Detect which cell encompasses the target text, then output its (X, Y) center coordinate. 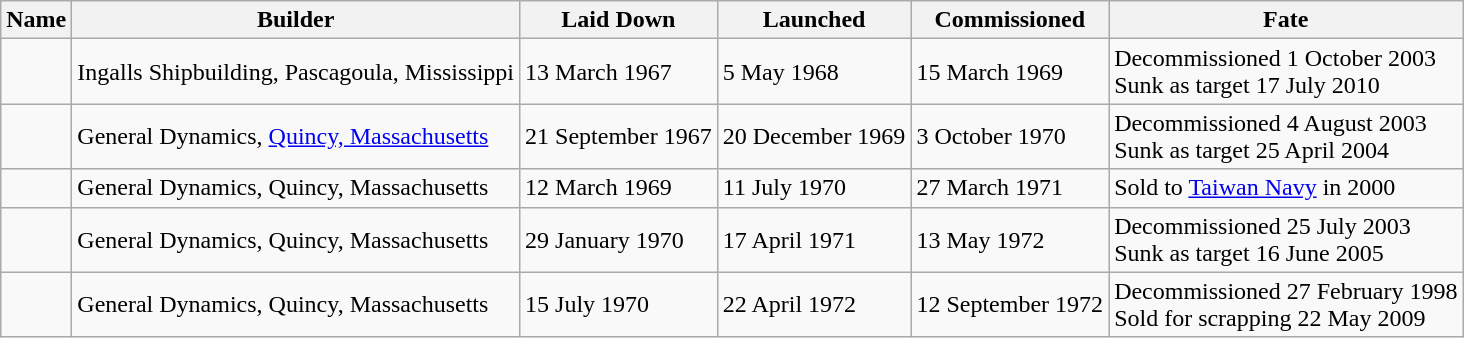
Laid Down (619, 20)
22 April 1972 (814, 304)
Sold to Taiwan Navy in 2000 (1286, 188)
5 May 1968 (814, 72)
27 March 1971 (1010, 188)
Commissioned (1010, 20)
Ingalls Shipbuilding, Pascagoula, Mississippi (296, 72)
Fate (1286, 20)
Decommissioned 27 February 1998Sold for scrapping 22 May 2009 (1286, 304)
Decommissioned 1 October 2003 Sunk as target 17 July 2010 (1286, 72)
3 October 1970 (1010, 136)
Decommissioned 25 July 2003Sunk as target 16 June 2005 (1286, 240)
13 May 1972 (1010, 240)
Decommissioned 4 August 2003Sunk as target 25 April 2004 (1286, 136)
20 December 1969 (814, 136)
15 March 1969 (1010, 72)
12 September 1972 (1010, 304)
11 July 1970 (814, 188)
13 March 1967 (619, 72)
12 March 1969 (619, 188)
Name (36, 20)
Launched (814, 20)
21 September 1967 (619, 136)
15 July 1970 (619, 304)
29 January 1970 (619, 240)
17 April 1971 (814, 240)
Builder (296, 20)
